Find where the given text appears and provide that cell's center as [X, Y] coordinate. 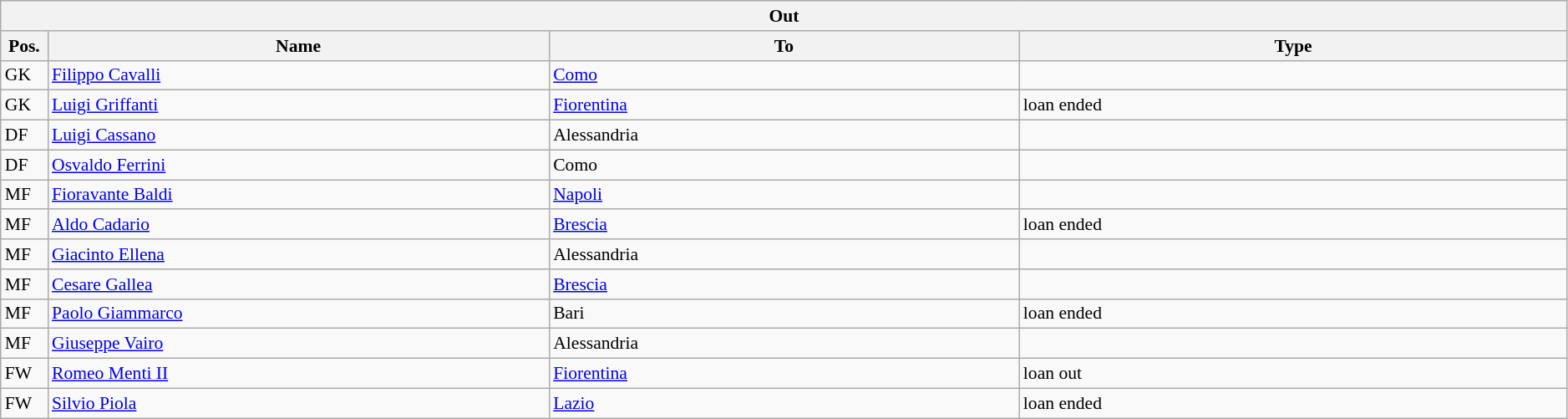
Luigi Griffanti [298, 105]
Romeo Menti II [298, 374]
To [784, 46]
Bari [784, 314]
Silvio Piola [298, 403]
Giuseppe Vairo [298, 344]
Osvaldo Ferrini [298, 165]
Paolo Giammarco [298, 314]
Pos. [24, 46]
Fioravante Baldi [298, 195]
loan out [1293, 374]
Lazio [784, 403]
Cesare Gallea [298, 284]
Napoli [784, 195]
Aldo Cadario [298, 225]
Type [1293, 46]
Luigi Cassano [298, 135]
Giacinto Ellena [298, 254]
Name [298, 46]
Out [784, 16]
Filippo Cavalli [298, 75]
